Search for the cell housing the specified text and yield its (x, y) center coordinate. 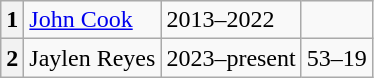
53–19 (336, 58)
John Cook (92, 20)
2013–2022 (231, 20)
2023–present (231, 58)
2 (12, 58)
Jaylen Reyes (92, 58)
1 (12, 20)
